From the cell containing the given text, extract its center point as [x, y] coordinate. 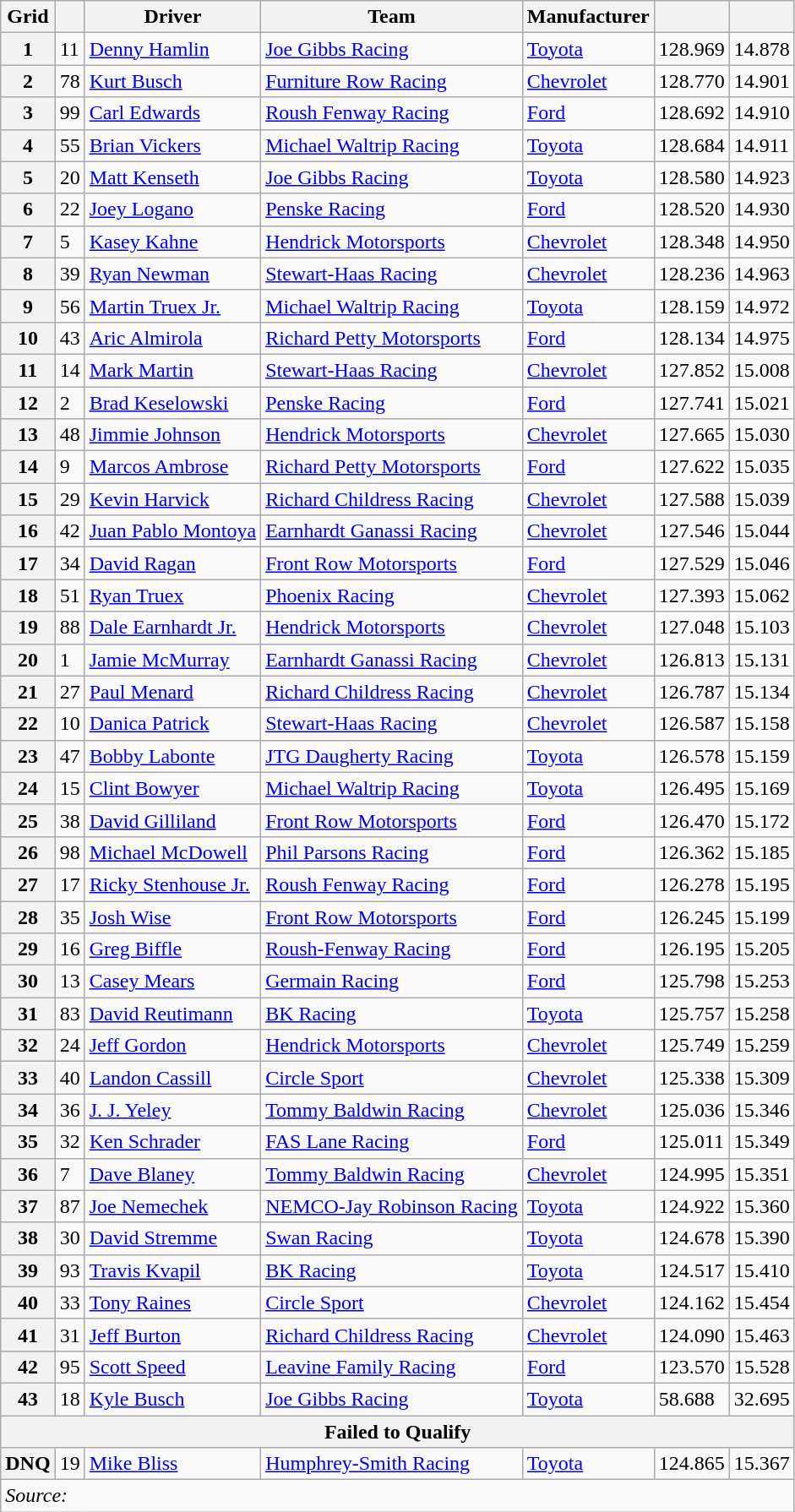
Brian Vickers [172, 145]
128.692 [691, 113]
127.852 [691, 370]
Michael McDowell [172, 852]
David Stremme [172, 1238]
Clint Bowyer [172, 788]
21 [28, 692]
25 [28, 820]
125.036 [691, 1110]
15.131 [762, 660]
Jimmie Johnson [172, 435]
15.195 [762, 884]
127.622 [691, 467]
127.546 [691, 531]
14.911 [762, 145]
15.103 [762, 628]
Furniture Row Racing [392, 81]
26 [28, 852]
6 [28, 209]
15.046 [762, 563]
Aric Almirola [172, 338]
DNQ [28, 1464]
98 [69, 852]
127.048 [691, 628]
3 [28, 113]
126.587 [691, 724]
Brad Keselowski [172, 403]
Jeff Gordon [172, 1046]
78 [69, 81]
15.035 [762, 467]
15.390 [762, 1238]
126.245 [691, 916]
14.910 [762, 113]
126.470 [691, 820]
125.011 [691, 1142]
28 [28, 916]
Carl Edwards [172, 113]
Swan Racing [392, 1238]
15.454 [762, 1303]
124.678 [691, 1238]
15.346 [762, 1110]
14.975 [762, 338]
14.923 [762, 177]
128.969 [691, 49]
8 [28, 274]
Kevin Harvick [172, 499]
15.349 [762, 1142]
Grid [28, 17]
93 [69, 1270]
14.901 [762, 81]
95 [69, 1367]
126.195 [691, 949]
123.570 [691, 1367]
47 [69, 756]
Juan Pablo Montoya [172, 531]
15.367 [762, 1464]
128.159 [691, 306]
Dave Blaney [172, 1174]
15.030 [762, 435]
Denny Hamlin [172, 49]
Ricky Stenhouse Jr. [172, 884]
14.930 [762, 209]
Casey Mears [172, 982]
Kurt Busch [172, 81]
Failed to Qualify [398, 1432]
Jamie McMurray [172, 660]
128.348 [691, 242]
126.578 [691, 756]
Bobby Labonte [172, 756]
Mark Martin [172, 370]
Ryan Newman [172, 274]
37 [28, 1206]
Matt Kenseth [172, 177]
Joe Nemechek [172, 1206]
15.258 [762, 1014]
127.529 [691, 563]
128.236 [691, 274]
125.749 [691, 1046]
15.199 [762, 916]
15.309 [762, 1078]
15.062 [762, 596]
David Ragan [172, 563]
FAS Lane Racing [392, 1142]
127.393 [691, 596]
Phil Parsons Racing [392, 852]
124.517 [691, 1270]
51 [69, 596]
Driver [172, 17]
Greg Biffle [172, 949]
15.021 [762, 403]
Joey Logano [172, 209]
15.008 [762, 370]
Danica Patrick [172, 724]
Humphrey-Smith Racing [392, 1464]
15.044 [762, 531]
Landon Cassill [172, 1078]
14.878 [762, 49]
126.813 [691, 660]
127.741 [691, 403]
Ken Schrader [172, 1142]
Germain Racing [392, 982]
Team [392, 17]
56 [69, 306]
125.798 [691, 982]
15.253 [762, 982]
Dale Earnhardt Jr. [172, 628]
Phoenix Racing [392, 596]
Roush-Fenway Racing [392, 949]
124.090 [691, 1335]
128.580 [691, 177]
Leavine Family Racing [392, 1367]
124.995 [691, 1174]
15.259 [762, 1046]
88 [69, 628]
Manufacturer [588, 17]
Jeff Burton [172, 1335]
12 [28, 403]
14.963 [762, 274]
David Gilliland [172, 820]
Kasey Kahne [172, 242]
55 [69, 145]
15.360 [762, 1206]
Martin Truex Jr. [172, 306]
14.950 [762, 242]
48 [69, 435]
126.362 [691, 852]
14.972 [762, 306]
15.039 [762, 499]
87 [69, 1206]
126.787 [691, 692]
15.172 [762, 820]
125.338 [691, 1078]
JTG Daugherty Racing [392, 756]
4 [28, 145]
83 [69, 1014]
15.351 [762, 1174]
58.688 [691, 1399]
J. J. Yeley [172, 1110]
Paul Menard [172, 692]
Scott Speed [172, 1367]
124.865 [691, 1464]
127.665 [691, 435]
Mike Bliss [172, 1464]
124.162 [691, 1303]
15.410 [762, 1270]
126.278 [691, 884]
126.495 [691, 788]
15.185 [762, 852]
NEMCO-Jay Robinson Racing [392, 1206]
15.528 [762, 1367]
99 [69, 113]
Source: [398, 1496]
15.463 [762, 1335]
15.169 [762, 788]
15.134 [762, 692]
15.205 [762, 949]
128.770 [691, 81]
15.158 [762, 724]
125.757 [691, 1014]
128.684 [691, 145]
128.134 [691, 338]
Kyle Busch [172, 1399]
15.159 [762, 756]
Marcos Ambrose [172, 467]
127.588 [691, 499]
Josh Wise [172, 916]
32.695 [762, 1399]
Travis Kvapil [172, 1270]
128.520 [691, 209]
23 [28, 756]
41 [28, 1335]
124.922 [691, 1206]
David Reutimann [172, 1014]
Ryan Truex [172, 596]
Tony Raines [172, 1303]
